Provide the (X, Y) coordinate of the cell's center where the given text is located.  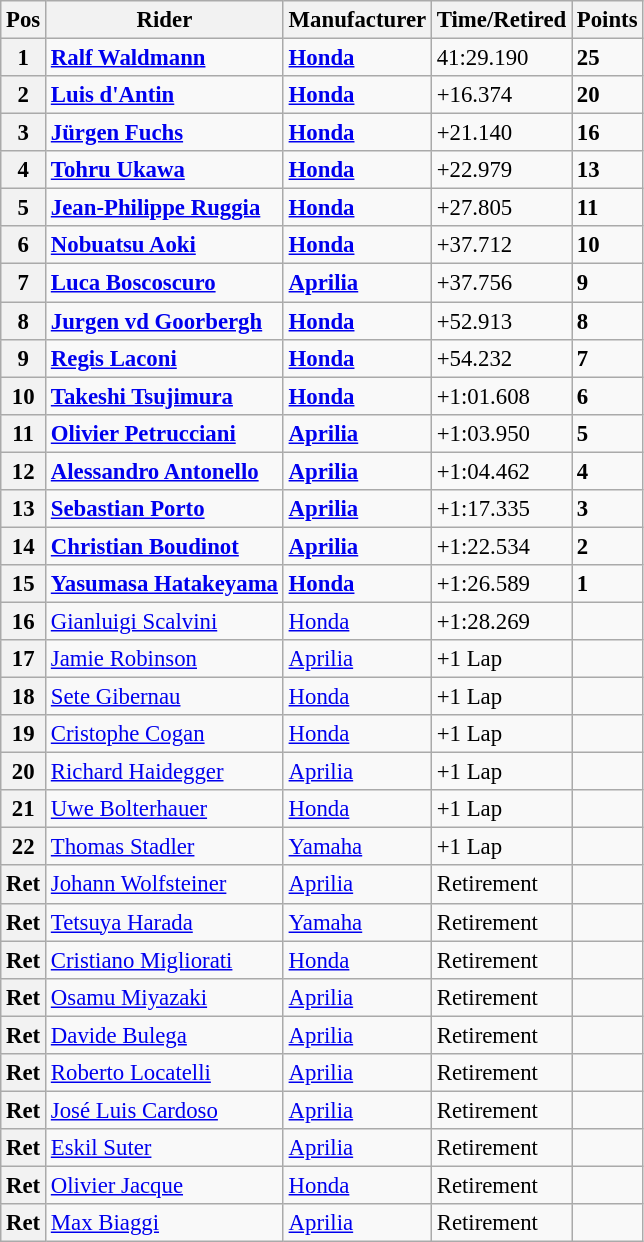
+22.979 (501, 170)
+27.805 (501, 208)
Alessandro Antonello (165, 471)
Jürgen Fuchs (165, 133)
+54.232 (501, 358)
Cristiano Migliorati (165, 960)
+37.756 (501, 283)
+1:28.269 (501, 621)
Luis d'Antin (165, 95)
Takeshi Tsujimura (165, 396)
Points (608, 20)
15 (24, 584)
Tohru Ukawa (165, 170)
Max Biaggi (165, 1223)
Davide Bulega (165, 1035)
41:29.190 (501, 58)
Sete Gibernau (165, 697)
+37.712 (501, 245)
+1:26.589 (501, 584)
Christian Boudinot (165, 546)
Johann Wolfsteiner (165, 885)
21 (24, 809)
25 (608, 58)
+16.374 (501, 95)
18 (24, 697)
Roberto Locatelli (165, 1073)
Olivier Jacque (165, 1185)
Eskil Suter (165, 1148)
Manufacturer (357, 20)
Luca Boscoscuro (165, 283)
+1:22.534 (501, 546)
Gianluigi Scalvini (165, 621)
Time/Retired (501, 20)
+1:01.608 (501, 396)
+1:04.462 (501, 471)
Cristophe Cogan (165, 734)
Uwe Bolterhauer (165, 809)
Rider (165, 20)
Tetsuya Harada (165, 922)
Thomas Stadler (165, 847)
Jean-Philippe Ruggia (165, 208)
+21.140 (501, 133)
José Luis Cardoso (165, 1110)
22 (24, 847)
Jurgen vd Goorbergh (165, 321)
14 (24, 546)
Olivier Petrucciani (165, 433)
Pos (24, 20)
Richard Haidegger (165, 772)
Ralf Waldmann (165, 58)
12 (24, 471)
Sebastian Porto (165, 509)
17 (24, 659)
+1:17.335 (501, 509)
Regis Laconi (165, 358)
Jamie Robinson (165, 659)
+1:03.950 (501, 433)
+52.913 (501, 321)
Nobuatsu Aoki (165, 245)
19 (24, 734)
Yasumasa Hatakeyama (165, 584)
Osamu Miyazaki (165, 997)
